Capture the cell that displays the provided text and extract its (X, Y) central coordinate. 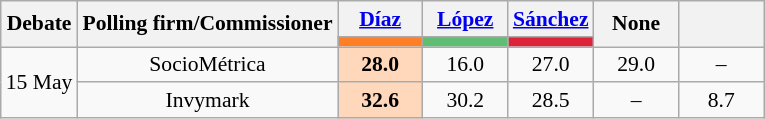
SocioMétrica (207, 65)
Debate (40, 24)
15 May (40, 82)
28.5 (551, 101)
López (466, 19)
30.2 (466, 101)
Invymark (207, 101)
Sánchez (551, 19)
32.6 (380, 101)
None (636, 24)
Díaz (380, 19)
16.0 (466, 65)
8.7 (722, 101)
27.0 (551, 65)
Polling firm/Commissioner (207, 24)
29.0 (636, 65)
28.0 (380, 65)
